Search for the cell housing the specified text and yield its (x, y) center coordinate. 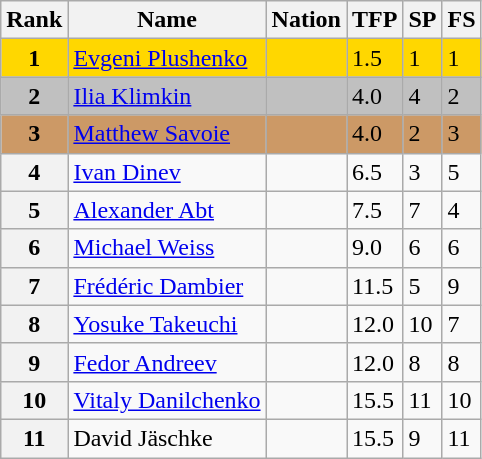
Matthew Savoie (167, 134)
9.0 (374, 248)
TFP (374, 20)
FS (462, 20)
Evgeni Plushenko (167, 58)
David Jäschke (167, 438)
7.5 (374, 210)
Alexander Abt (167, 210)
Yosuke Takeuchi (167, 324)
Rank (34, 20)
Ilia Klimkin (167, 96)
1.5 (374, 58)
Michael Weiss (167, 248)
Frédéric Dambier (167, 286)
SP (422, 20)
Ivan Dinev (167, 172)
6.5 (374, 172)
Vitaly Danilchenko (167, 400)
Fedor Andreev (167, 362)
Name (167, 20)
Nation (306, 20)
11.5 (374, 286)
